Capture the cell that displays the provided text and extract its [X, Y] central coordinate. 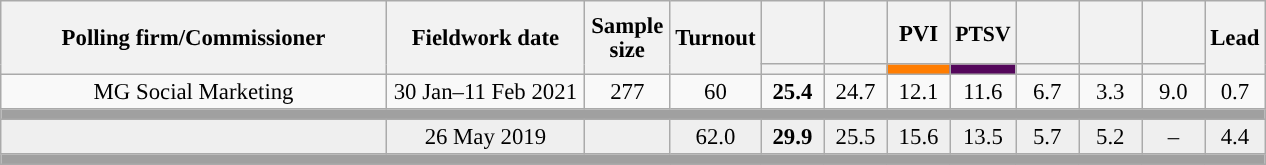
24.7 [856, 92]
– [1174, 138]
PVI [918, 32]
Polling firm/Commissioner [194, 38]
25.4 [792, 92]
26 May 2019 [485, 138]
4.4 [1235, 138]
9.0 [1174, 92]
25.5 [856, 138]
Turnout [716, 38]
PTSV [982, 32]
3.3 [1110, 92]
11.6 [982, 92]
30 Jan–11 Feb 2021 [485, 92]
Sample size [627, 38]
277 [627, 92]
12.1 [918, 92]
MG Social Marketing [194, 92]
Lead [1235, 38]
15.6 [918, 138]
5.7 [1048, 138]
Fieldwork date [485, 38]
13.5 [982, 138]
0.7 [1235, 92]
62.0 [716, 138]
5.2 [1110, 138]
60 [716, 92]
29.9 [792, 138]
6.7 [1048, 92]
